Return (x, y) of the center of cell containing provided text 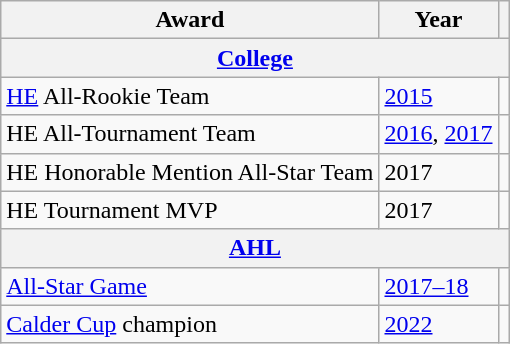
All-Star Game (190, 286)
2017–18 (438, 286)
HE All-Tournament Team (190, 134)
Calder Cup champion (190, 324)
2015 (438, 96)
Award (190, 20)
2016, 2017 (438, 134)
2022 (438, 324)
HE Honorable Mention All-Star Team (190, 172)
HE Tournament MVP (190, 210)
HE All-Rookie Team (190, 96)
College (255, 58)
Year (438, 20)
AHL (255, 248)
